Return [x, y] of the center of cell containing provided text 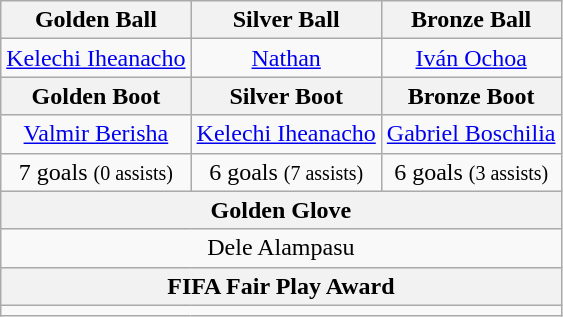
Golden Boot [96, 96]
Silver Boot [286, 96]
FIFA Fair Play Award [281, 286]
Golden Glove [281, 210]
Golden Ball [96, 20]
Valmir Berisha [96, 134]
Gabriel Boschilia [471, 134]
Bronze Ball [471, 20]
Dele Alampasu [281, 248]
Iván Ochoa [471, 58]
7 goals (0 assists) [96, 172]
Nathan [286, 58]
6 goals (3 assists) [471, 172]
6 goals (7 assists) [286, 172]
Silver Ball [286, 20]
Bronze Boot [471, 96]
